Detect which cell encompasses the target text, then output its (x, y) center coordinate. 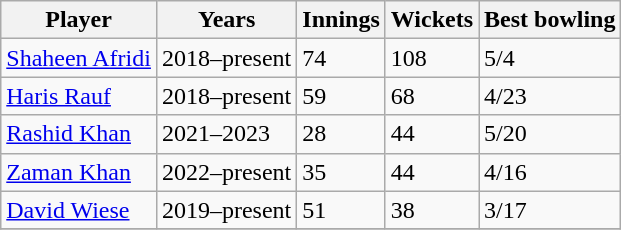
3/17 (550, 210)
Zaman Khan (79, 172)
Player (79, 20)
2022–present (226, 172)
38 (432, 210)
28 (341, 134)
Haris Rauf (79, 96)
Shaheen Afridi (79, 58)
68 (432, 96)
Best bowling (550, 20)
Wickets (432, 20)
2019–present (226, 210)
74 (341, 58)
108 (432, 58)
5/4 (550, 58)
5/20 (550, 134)
Years (226, 20)
4/16 (550, 172)
51 (341, 210)
35 (341, 172)
David Wiese (79, 210)
59 (341, 96)
Innings (341, 20)
4/23 (550, 96)
Rashid Khan (79, 134)
2021–2023 (226, 134)
